Pinpoint the cell where the given text exists, returning its (x, y) midpoint coordinate. 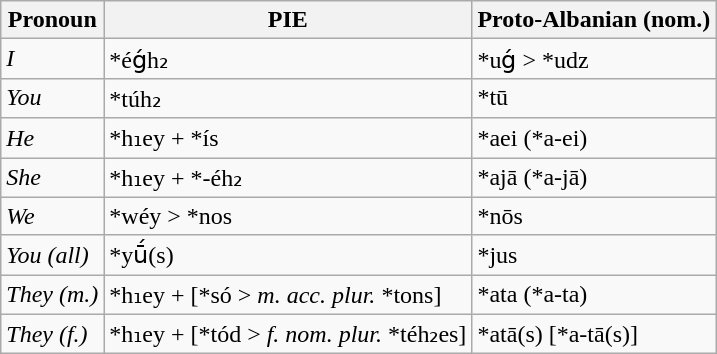
*uǵ > *udz (594, 59)
You (all) (52, 255)
*h₁ey + *-éh₂ (288, 178)
*ata (*a-ta) (594, 295)
*nōs (594, 216)
*atā(s) [*a-tā(s)] (594, 334)
He (52, 138)
*tū (594, 98)
*h₁ey + [*só > m. acc. plur. *tons] (288, 295)
*éǵh₂ (288, 59)
You (52, 98)
I (52, 59)
We (52, 216)
PIE (288, 20)
They (f.) (52, 334)
*h₁ey + *ís (288, 138)
She (52, 178)
*yū́(s) (288, 255)
Proto-Albanian (nom.) (594, 20)
*túh₂ (288, 98)
*wéy > *nos (288, 216)
*aei (*a-ei) (594, 138)
Pronoun (52, 20)
*jus (594, 255)
*h₁ey + [*tód > f. nom. plur. *téh₂es] (288, 334)
*ajā (*a-jā) (594, 178)
They (m.) (52, 295)
